Output the [X, Y] coordinate of the center of the cell containing the given text.  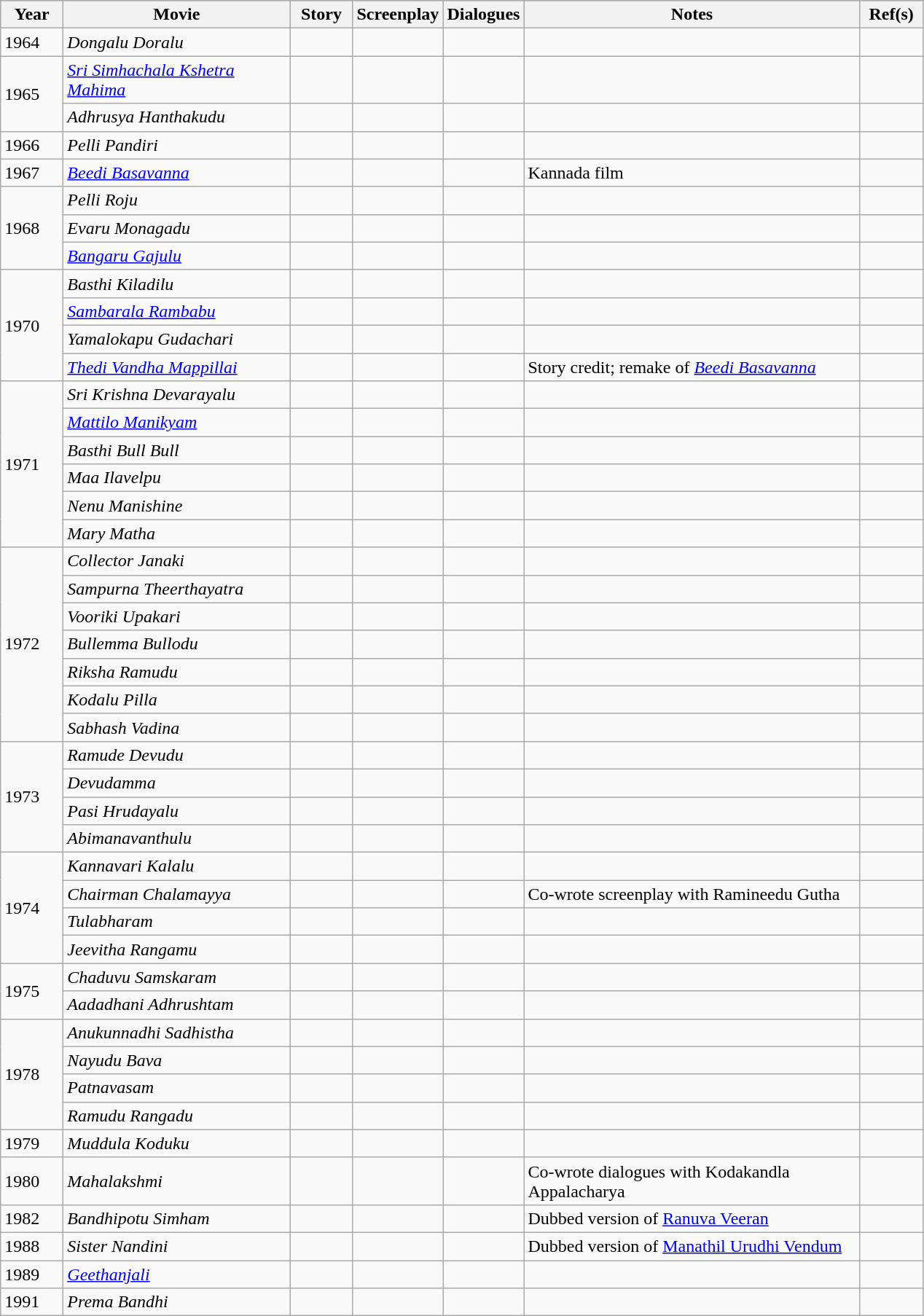
Beedi Basavanna [176, 173]
Mary Matha [176, 533]
Ref(s) [891, 15]
Devudamma [176, 783]
Sister Nandini [176, 1246]
Evaru Monagadu [176, 228]
Co-wrote screenplay with Ramineedu Gutha [692, 894]
Abimanavanthulu [176, 839]
1991 [32, 1302]
1964 [32, 42]
1979 [32, 1143]
Mattilo Manikyam [176, 423]
Kannada film [692, 173]
Kannavari Kalalu [176, 866]
Anukunnadhi Sadhistha [176, 1033]
Sampurna Theerthayatra [176, 589]
Aadadhani Adhrushtam [176, 1005]
Pelli Roju [176, 200]
1980 [32, 1180]
1967 [32, 173]
Sambarala Rambabu [176, 311]
Dialogues [484, 15]
1978 [32, 1074]
Yamalokapu Gudachari [176, 339]
Muddula Koduku [176, 1143]
Screenplay [398, 15]
Maa Ilavelpu [176, 478]
Basthi Bull Bull [176, 450]
Collector Janaki [176, 561]
Vooriki Upakari [176, 616]
1972 [32, 644]
Basthi Kiladilu [176, 283]
Bangaru Gajulu [176, 256]
1968 [32, 228]
1975 [32, 991]
Mahalakshmi [176, 1180]
Chairman Chalamayya [176, 894]
Nenu Manishine [176, 506]
Dubbed version of Ranuva Veeran [692, 1218]
Chaduvu Samskaram [176, 977]
1974 [32, 908]
1965 [32, 93]
Ramude Devudu [176, 755]
1989 [32, 1274]
1982 [32, 1218]
Bullemma Bullodu [176, 644]
1970 [32, 325]
Prema Bandhi [176, 1302]
Sri Simhachala Kshetra Mahima [176, 80]
Year [32, 15]
Bandhipotu Simham [176, 1218]
Jeevitha Rangamu [176, 949]
Pelli Pandiri [176, 145]
Dongalu Doralu [176, 42]
Thedi Vandha Mappillai [176, 367]
1973 [32, 796]
Dubbed version of Manathil Urudhi Vendum [692, 1246]
Geethanjali [176, 1274]
Riksha Ramudu [176, 672]
Patnavasam [176, 1088]
Ramudu Rangadu [176, 1116]
Nayudu Bava [176, 1060]
1971 [32, 464]
Kodalu Pilla [176, 700]
Story credit; remake of Beedi Basavanna [692, 367]
Notes [692, 15]
Story [321, 15]
Co-wrote dialogues with Kodakandla Appalacharya [692, 1180]
Pasi Hrudayalu [176, 811]
Movie [176, 15]
Adhrusya Hanthakudu [176, 117]
Sabhash Vadina [176, 727]
Tulabharam [176, 922]
1988 [32, 1246]
Sri Krishna Devarayalu [176, 395]
1966 [32, 145]
